Output the (X, Y) coordinate of the center of the cell containing the given text.  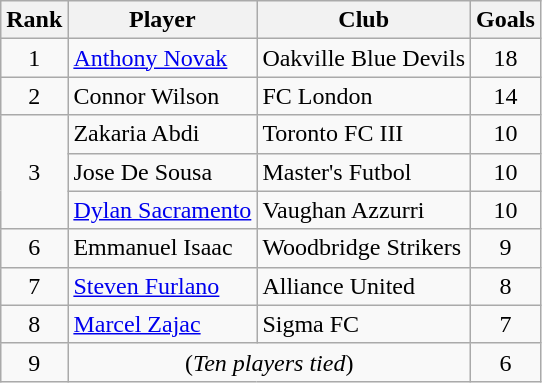
1 (34, 58)
(Ten players tied) (270, 362)
Alliance United (364, 286)
Dylan Sacramento (162, 210)
Toronto FC III (364, 134)
Jose De Sousa (162, 172)
14 (506, 96)
Anthony Novak (162, 58)
Connor Wilson (162, 96)
Zakaria Abdi (162, 134)
Rank (34, 20)
3 (34, 172)
Vaughan Azzurri (364, 210)
Goals (506, 20)
Player (162, 20)
18 (506, 58)
Sigma FC (364, 324)
Club (364, 20)
Woodbridge Strikers (364, 248)
Steven Furlano (162, 286)
Marcel Zajac (162, 324)
Emmanuel Isaac (162, 248)
Master's Futbol (364, 172)
Oakville Blue Devils (364, 58)
FC London (364, 96)
2 (34, 96)
